Search for the cell housing the specified text and yield its (x, y) center coordinate. 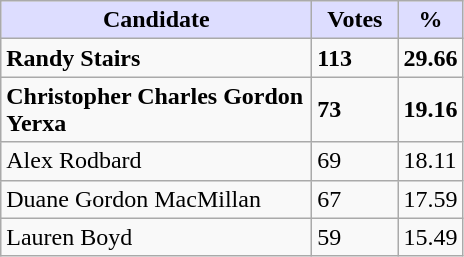
Randy Stairs (156, 58)
67 (355, 199)
73 (355, 110)
Duane Gordon MacMillan (156, 199)
113 (355, 58)
19.16 (430, 110)
Christopher Charles Gordon Yerxa (156, 110)
Lauren Boyd (156, 237)
Candidate (156, 20)
29.66 (430, 58)
18.11 (430, 161)
17.59 (430, 199)
59 (355, 237)
15.49 (430, 237)
Alex Rodbard (156, 161)
69 (355, 161)
% (430, 20)
Votes (355, 20)
